Output the [x, y] coordinate of the center of the cell containing the given text.  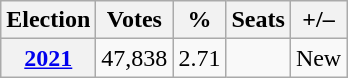
2.71 [200, 58]
% [200, 20]
2021 [48, 58]
Votes [134, 20]
47,838 [134, 58]
New [318, 58]
Seats [258, 20]
+/– [318, 20]
Election [48, 20]
